From the cell containing the given text, extract its center point as [X, Y] coordinate. 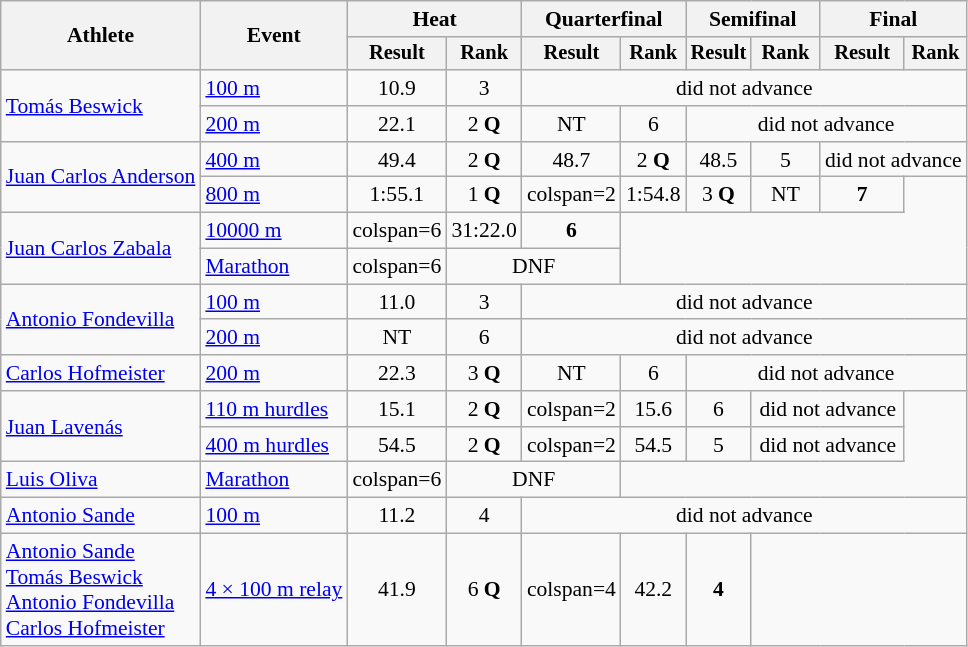
Antonio SandeTomás BeswickAntonio FondevillaCarlos Hofmeister [101, 590]
22.1 [396, 124]
11.2 [396, 516]
48.7 [572, 160]
Tomás Beswick [101, 106]
42.2 [654, 590]
6 Q [484, 590]
Carlos Hofmeister [101, 373]
Semifinal [753, 19]
4 × 100 m relay [274, 590]
Luis Oliva [101, 480]
22.3 [396, 373]
110 m hurdles [274, 409]
1:54.8 [654, 195]
Antonio Sande [101, 516]
Juan Lavenás [101, 426]
Athlete [101, 36]
Quarterfinal [604, 19]
Juan Carlos Anderson [101, 178]
Juan Carlos Zabala [101, 248]
colspan=4 [572, 590]
1 Q [484, 195]
11.0 [396, 302]
10000 m [274, 231]
48.5 [719, 160]
31:22.0 [484, 231]
Final [894, 19]
15.6 [654, 409]
400 m [274, 160]
400 m hurdles [274, 445]
10.9 [396, 88]
800 m [274, 195]
Antonio Fondevilla [101, 320]
7 [862, 195]
41.9 [396, 590]
15.1 [396, 409]
Event [274, 36]
1:55.1 [396, 195]
49.4 [396, 160]
Heat [434, 19]
